Determine the (x, y) coordinate at the center of the cell enclosing the given text.  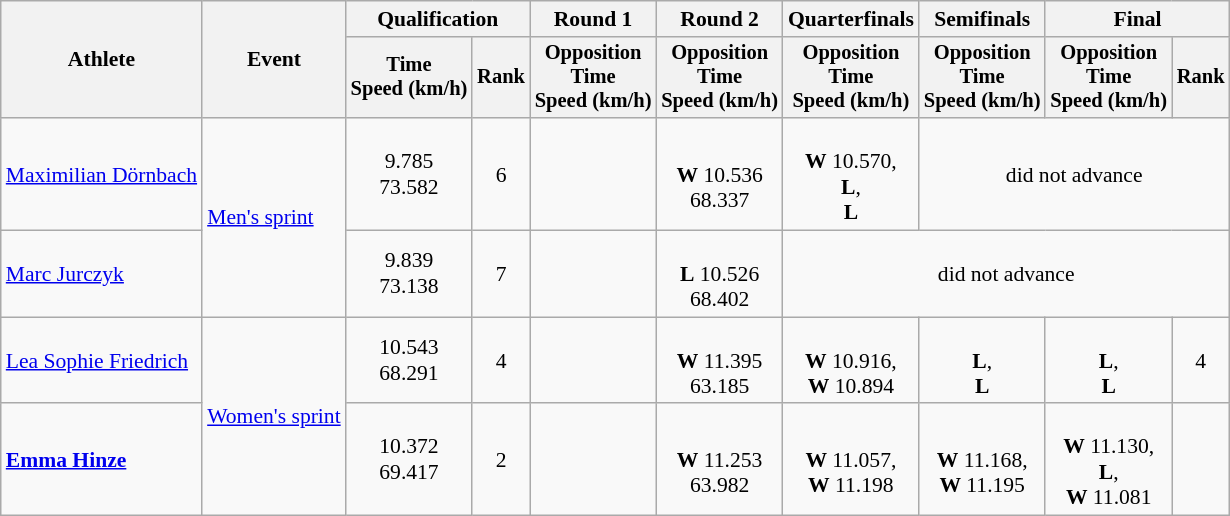
10.37269.417 (410, 460)
Marc Jurczyk (102, 274)
Athlete (102, 60)
6 (501, 174)
Final (1137, 19)
Event (274, 60)
W 11.168,W 11.195 (982, 460)
2 (501, 460)
Round 2 (720, 19)
Women's sprint (274, 416)
9.78573.582 (410, 174)
L 10.52668.402 (720, 274)
Emma Hinze (102, 460)
Lea Sophie Friedrich (102, 360)
Maximilian Dörnbach (102, 174)
W 10.53668.337 (720, 174)
W 11.130,L,W 11.081 (1108, 460)
TimeSpeed (km/h) (410, 78)
W 10.570,L,L (851, 174)
Quarterfinals (851, 19)
7 (501, 274)
10.54368.291 (410, 360)
W 10.916,W 10.894 (851, 360)
Round 1 (594, 19)
9.83973.138 (410, 274)
Men's sprint (274, 218)
Semifinals (982, 19)
W 11.25363.982 (720, 460)
W 11.057,W 11.198 (851, 460)
W 11.39563.185 (720, 360)
Qualification (438, 19)
